From the cell containing the given text, extract its center point as (X, Y) coordinate. 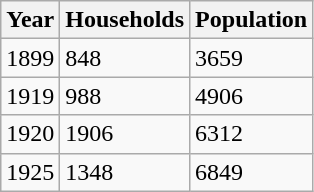
Households (125, 20)
1348 (125, 172)
Population (252, 20)
1925 (30, 172)
3659 (252, 58)
848 (125, 58)
988 (125, 96)
6849 (252, 172)
Year (30, 20)
4906 (252, 96)
1899 (30, 58)
6312 (252, 134)
1919 (30, 96)
1920 (30, 134)
1906 (125, 134)
